Detect which cell encompasses the target text, then output its (X, Y) center coordinate. 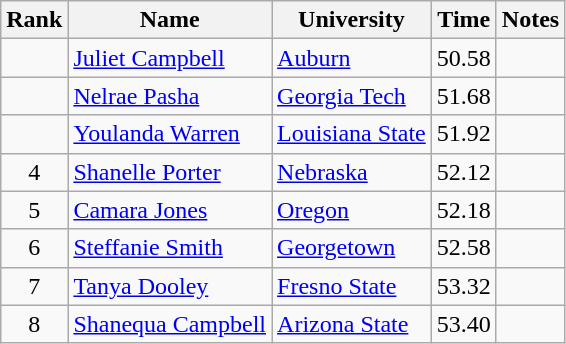
Notes (530, 20)
53.40 (464, 324)
Shanelle Porter (170, 172)
Nebraska (352, 172)
Youlanda Warren (170, 134)
University (352, 20)
5 (34, 210)
53.32 (464, 286)
Time (464, 20)
6 (34, 248)
52.18 (464, 210)
Steffanie Smith (170, 248)
7 (34, 286)
8 (34, 324)
Fresno State (352, 286)
Shanequa Campbell (170, 324)
Rank (34, 20)
Georgia Tech (352, 96)
52.58 (464, 248)
Arizona State (352, 324)
Nelrae Pasha (170, 96)
Name (170, 20)
50.58 (464, 58)
Louisiana State (352, 134)
4 (34, 172)
Camara Jones (170, 210)
Tanya Dooley (170, 286)
Juliet Campbell (170, 58)
Auburn (352, 58)
Oregon (352, 210)
Georgetown (352, 248)
51.68 (464, 96)
52.12 (464, 172)
51.92 (464, 134)
